Detect which cell encompasses the target text, then output its [X, Y] center coordinate. 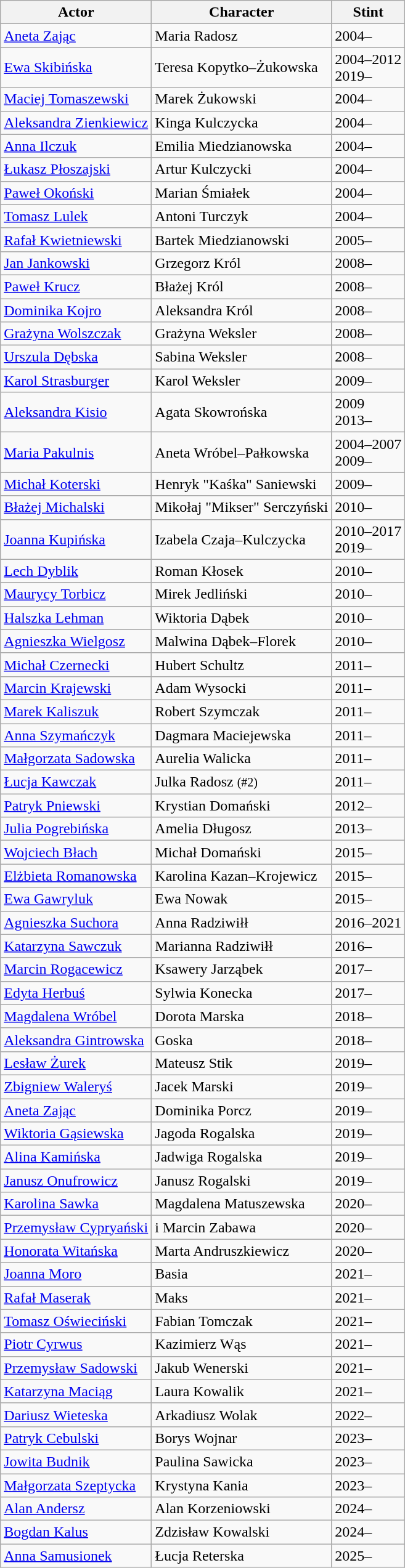
Ksawery Jarząbek [242, 969]
Maurycy Torbicz [76, 594]
Maks [242, 1298]
Anna Radziwiłł [242, 923]
Bartek Miedzianowski [242, 240]
Fabian Tomczak [242, 1321]
Marian Śmiałek [242, 193]
Marta Andruszkiewicz [242, 1251]
Aleksandra Król [242, 310]
Jagoda Rogalska [242, 1134]
Łucja Reterska [242, 1556]
2005– [369, 240]
Ewa Skibińska [76, 68]
Krystyna Kania [242, 1485]
Paweł Okoński [76, 193]
Edyta Herbuś [76, 993]
2022– [369, 1415]
Przemysław Cypryański [76, 1227]
Zdzisław Kowalski [242, 1532]
Jowita Budnik [76, 1461]
Dominika Porcz [242, 1110]
Tomasz Lulek [76, 216]
Agata Skowrońska [242, 413]
Actor [76, 12]
Karolina Sawka [76, 1204]
Magdalena Wróbel [76, 1016]
Magdalena Matuszewska [242, 1204]
Marcin Rogacewicz [76, 969]
Adam Wysocki [242, 688]
Sabina Weksler [242, 357]
Henryk "Kaśka" Saniewski [242, 484]
Lech Dyblik [76, 571]
Patryk Cebulski [76, 1438]
Anna Szymańczyk [76, 735]
Character [242, 12]
Zbigniew Waleryś [76, 1086]
Wojciech Błach [76, 852]
2004–20072009– [369, 452]
Aurelia Walicka [242, 759]
Robert Szymczak [242, 711]
Jadwiga Rogalska [242, 1157]
Janusz Onufrowicz [76, 1181]
Arkadiusz Wolak [242, 1415]
Mirek Jedliński [242, 594]
Aleksandra Kisio [76, 413]
Bogdan Kalus [76, 1532]
Błażej Michalski [76, 507]
Malwina Dąbek–Florek [242, 641]
Marianna Radziwiłł [242, 946]
Grażyna Weksler [242, 334]
Agnieszka Wielgosz [76, 641]
i Marcin Zabawa [242, 1227]
Alan Korzeniowski [242, 1509]
Aneta Wróbel–Pałkowska [242, 452]
Jan Jankowski [76, 263]
Roman Kłosek [242, 571]
Goska [242, 1040]
Mikołaj "Mikser" Serczyński [242, 507]
Sylwia Konecka [242, 993]
Aleksandra Zienkiewicz [76, 123]
Paulina Sawicka [242, 1461]
Wiktoria Dąbek [242, 618]
Lesław Żurek [76, 1063]
Karol Weksler [242, 381]
Dagmara Maciejewska [242, 735]
Antoni Turczyk [242, 216]
20092013– [369, 413]
Laura Kowalik [242, 1391]
Ewa Nowak [242, 899]
Borys Wojnar [242, 1438]
Błażej Król [242, 286]
2004–20122019– [369, 68]
Rafał Kwietniewski [76, 240]
2025– [369, 1556]
Małgorzata Sadowska [76, 759]
Ewa Gawryluk [76, 899]
Marcin Krajewski [76, 688]
Maria Radosz [242, 36]
2012– [369, 806]
Łukasz Płoszajski [76, 169]
Michał Czernecki [76, 665]
Joanna Moro [76, 1274]
Dariusz Wieteska [76, 1415]
Agnieszka Suchora [76, 923]
Michał Domański [242, 852]
2016–2021 [369, 923]
Alina Kamińska [76, 1157]
Emilia Miedzianowska [242, 146]
Janusz Rogalski [242, 1181]
2010–20172019– [369, 540]
Dominika Kojro [76, 310]
Marek Żukowski [242, 99]
Grażyna Wolszczak [76, 334]
Grzegorz Król [242, 263]
Przemysław Sadowski [76, 1368]
Izabela Czaja–Kulczycka [242, 540]
Wiktoria Gąsiewska [76, 1134]
Kinga Kulczycka [242, 123]
Michał Koterski [76, 484]
Halszka Lehman [76, 618]
Mateusz Stik [242, 1063]
Kazimierz Wąs [242, 1344]
Krystian Domański [242, 806]
Jacek Marski [242, 1086]
Karolina Kazan–Krojewicz [242, 876]
Anna Ilczuk [76, 146]
Alan Andersz [76, 1509]
Joanna Kupińska [76, 540]
Teresa Kopytko–Żukowska [242, 68]
Karol Strasburger [76, 381]
Maciej Tomaszewski [76, 99]
Artur Kulczycki [242, 169]
Amelia Długosz [242, 829]
Urszula Dębska [76, 357]
Maria Pakulnis [76, 452]
Hubert Schultz [242, 665]
Dorota Marska [242, 1016]
Piotr Cyrwus [76, 1344]
Małgorzata Szeptycka [76, 1485]
Paweł Krucz [76, 286]
Elżbieta Romanowska [76, 876]
Stint [369, 12]
Honorata Witańska [76, 1251]
Basia [242, 1274]
Julka Radosz (#2) [242, 782]
Marek Kaliszuk [76, 711]
Katarzyna Sawczuk [76, 946]
Łucja Kawczak [76, 782]
Rafał Maserak [76, 1298]
2016– [369, 946]
Aleksandra Gintrowska [76, 1040]
Anna Samusionek [76, 1556]
2013– [369, 829]
Julia Pogrebińska [76, 829]
Patryk Pniewski [76, 806]
Tomasz Oświeciński [76, 1321]
Katarzyna Maciąg [76, 1391]
Jakub Wenerski [242, 1368]
